Output the (X, Y) coordinate of the center of the cell containing the given text.  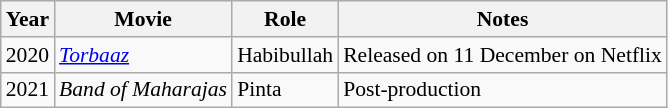
Movie (143, 19)
Role (285, 19)
Band of Maharajas (143, 90)
Habibullah (285, 55)
Released on 11 December on Netflix (502, 55)
Notes (502, 19)
2021 (28, 90)
Torbaaz (143, 55)
Year (28, 19)
2020 (28, 55)
Post-production (502, 90)
Pinta (285, 90)
